Extract the [x, y] coordinate from the center of the cell holding the provided text.  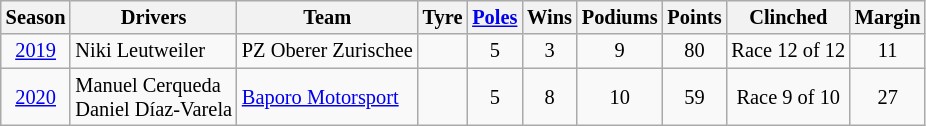
Clinched [788, 17]
8 [550, 97]
Drivers [153, 17]
Points [694, 17]
3 [550, 51]
Podiums [620, 17]
2019 [36, 51]
11 [888, 51]
10 [620, 97]
Poles [494, 17]
9 [620, 51]
Niki Leutweiler [153, 51]
Margin [888, 17]
Race 9 of 10 [788, 97]
59 [694, 97]
27 [888, 97]
Season [36, 17]
Baporo Motorsport [328, 97]
Tyre [443, 17]
Team [328, 17]
80 [694, 51]
Race 12 of 12 [788, 51]
Manuel Cerqueda Daniel Díaz-Varela [153, 97]
Wins [550, 17]
PZ Oberer Zurischee [328, 51]
2020 [36, 97]
